From the cell containing the given text, extract its center point as (x, y) coordinate. 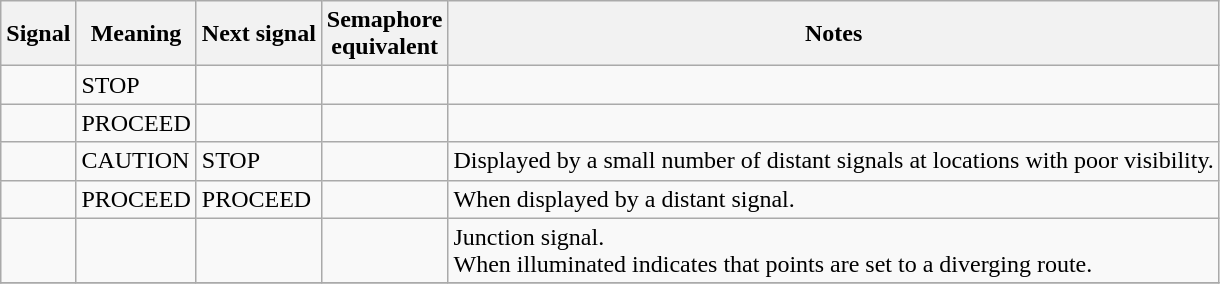
Displayed by a small number of distant signals at locations with poor visibility. (834, 161)
Junction signal.When illuminated indicates that points are set to a diverging route. (834, 250)
Signal (38, 34)
Next signal (258, 34)
When displayed by a distant signal. (834, 199)
Notes (834, 34)
Semaphoreequivalent (384, 34)
Meaning (136, 34)
CAUTION (136, 161)
